For the text-containing cell, return its midpoint in (X, Y) coordinate format. 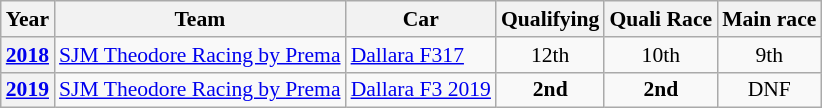
DNF (769, 90)
Year (28, 19)
10th (660, 55)
Quali Race (660, 19)
2018 (28, 55)
12th (550, 55)
Main race (769, 19)
9th (769, 55)
Car (421, 19)
Qualifying (550, 19)
Dallara F317 (421, 55)
2019 (28, 90)
Dallara F3 2019 (421, 90)
Team (200, 19)
